Capture the cell that displays the provided text and extract its (x, y) central coordinate. 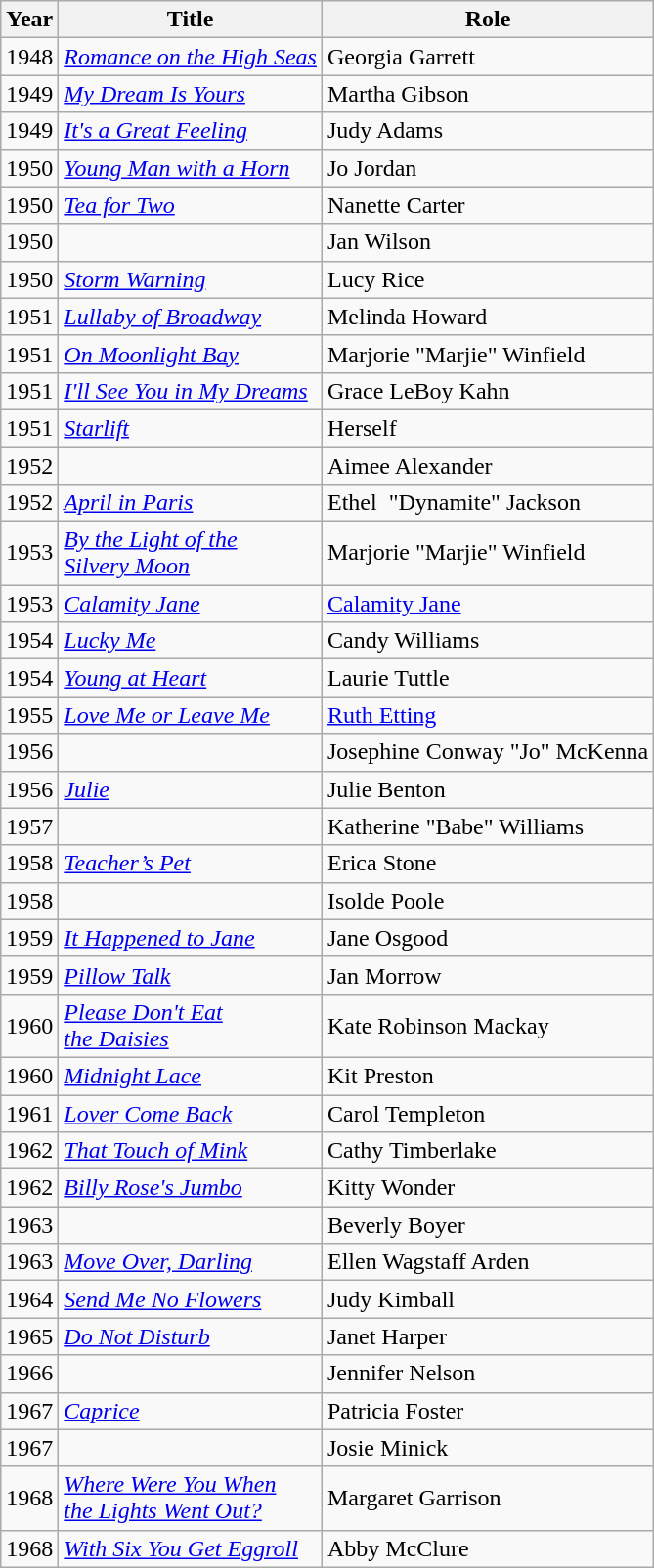
Midnight Lace (191, 1076)
Love Me or Leave Me (191, 715)
Starlift (191, 428)
Laurie Tuttle (487, 678)
It Happened to Jane (191, 938)
Jo Jordan (487, 168)
1957 (29, 826)
Caprice (191, 1411)
Josie Minick (487, 1448)
Julie (191, 789)
Role (487, 20)
By the Light of theSilvery Moon (191, 553)
Nanette Carter (487, 205)
Grace LeBoy Kahn (487, 391)
Please Don't Eat the Daisies (191, 1026)
Melinda Howard (487, 317)
Georgia Garrett (487, 57)
Josephine Conway "Jo" McKenna (487, 752)
I'll See You in My Dreams (191, 391)
Lullaby of Broadway (191, 317)
Kitty Wonder (487, 1188)
Martha Gibson (487, 94)
1955 (29, 715)
Lucy Rice (487, 279)
With Six You Get Eggroll (191, 1548)
Patricia Foster (487, 1411)
Storm Warning (191, 279)
Young Man with a Horn (191, 168)
Jane Osgood (487, 938)
Pillow Talk (191, 975)
Erica Stone (487, 864)
Romance on the High Seas (191, 57)
Margaret Garrison (487, 1499)
Jan Wilson (487, 242)
Do Not Disturb (191, 1336)
Kate Robinson Mackay (487, 1026)
Title (191, 20)
Aimee Alexander (487, 466)
Jan Morrow (487, 975)
Tea for Two (191, 205)
Move Over, Darling (191, 1262)
1964 (29, 1299)
Judy Kimball (487, 1299)
That Touch of Mink (191, 1151)
Ellen Wagstaff Arden (487, 1262)
Abby McClure (487, 1548)
Beverly Boyer (487, 1225)
1961 (29, 1113)
Ethel "Dynamite" Jackson (487, 503)
Cathy Timberlake (487, 1151)
Send Me No Flowers (191, 1299)
It's a Great Feeling (191, 131)
Isolde Poole (487, 901)
Candy Williams (487, 641)
Katherine "Babe" Williams (487, 826)
1948 (29, 57)
Year (29, 20)
1965 (29, 1336)
Ruth Etting (487, 715)
On Moonlight Bay (191, 354)
Jennifer Nelson (487, 1374)
Carol Templeton (487, 1113)
Janet Harper (487, 1336)
Young at Heart (191, 678)
Julie Benton (487, 789)
April in Paris (191, 503)
Herself (487, 428)
Kit Preston (487, 1076)
Lover Come Back (191, 1113)
My Dream Is Yours (191, 94)
Judy Adams (487, 131)
1966 (29, 1374)
Billy Rose's Jumbo (191, 1188)
Where Were You When the Lights Went Out? (191, 1499)
Lucky Me (191, 641)
Teacher’s Pet (191, 864)
